Detect which cell encompasses the target text, then output its (x, y) center coordinate. 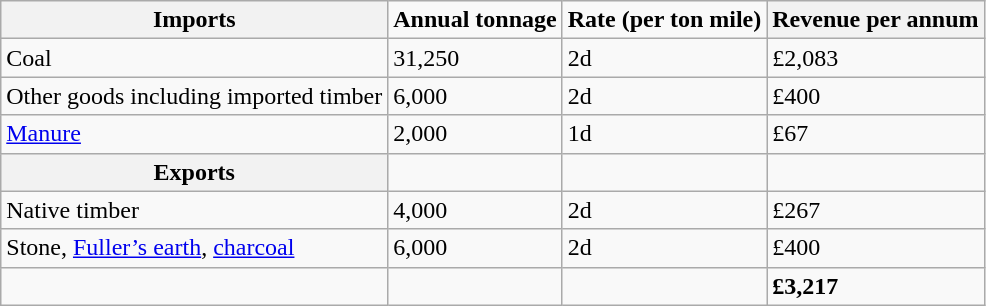
£3,217 (876, 286)
31,250 (475, 58)
Annual tonnage (475, 20)
Exports (194, 172)
Other goods including imported timber (194, 96)
£2,083 (876, 58)
£267 (876, 210)
Coal (194, 58)
Imports (194, 20)
Revenue per annum (876, 20)
£67 (876, 134)
2,000 (475, 134)
Native timber (194, 210)
1d (664, 134)
Manure (194, 134)
4,000 (475, 210)
Rate (per ton mile) (664, 20)
Stone, Fuller’s earth, charcoal (194, 248)
